Search for the cell housing the specified text and yield its (X, Y) center coordinate. 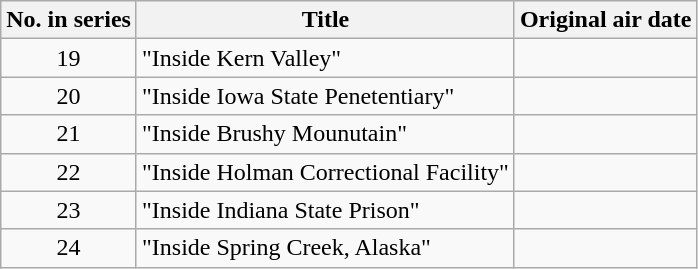
20 (69, 96)
"Inside Brushy Mounutain" (325, 134)
19 (69, 58)
"Inside Spring Creek, Alaska" (325, 248)
Title (325, 20)
Original air date (606, 20)
"Inside Holman Correctional Facility" (325, 172)
23 (69, 210)
"Inside Indiana State Prison" (325, 210)
"Inside Iowa State Penetentiary" (325, 96)
No. in series (69, 20)
21 (69, 134)
24 (69, 248)
"Inside Kern Valley" (325, 58)
22 (69, 172)
